From the cell containing the given text, extract its center point as [X, Y] coordinate. 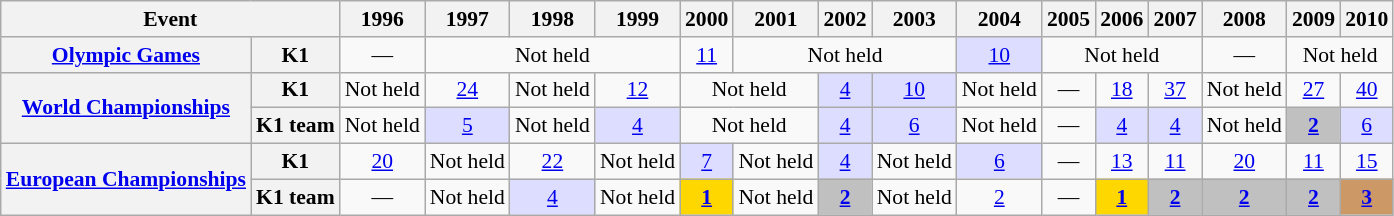
18 [1122, 90]
1996 [382, 19]
40 [1366, 90]
Event [170, 19]
2007 [1174, 19]
2000 [706, 19]
7 [706, 162]
World Championships [126, 108]
2006 [1122, 19]
2004 [1000, 19]
2003 [914, 19]
15 [1366, 162]
13 [1122, 162]
2001 [776, 19]
1997 [468, 19]
2008 [1244, 19]
2005 [1068, 19]
2010 [1366, 19]
Olympic Games [126, 55]
3 [1366, 197]
European Championships [126, 180]
12 [638, 90]
22 [552, 162]
27 [1314, 90]
5 [468, 126]
2002 [844, 19]
2009 [1314, 19]
24 [468, 90]
1998 [552, 19]
1999 [638, 19]
37 [1174, 90]
